Pinpoint the cell where the given text exists, returning its [X, Y] midpoint coordinate. 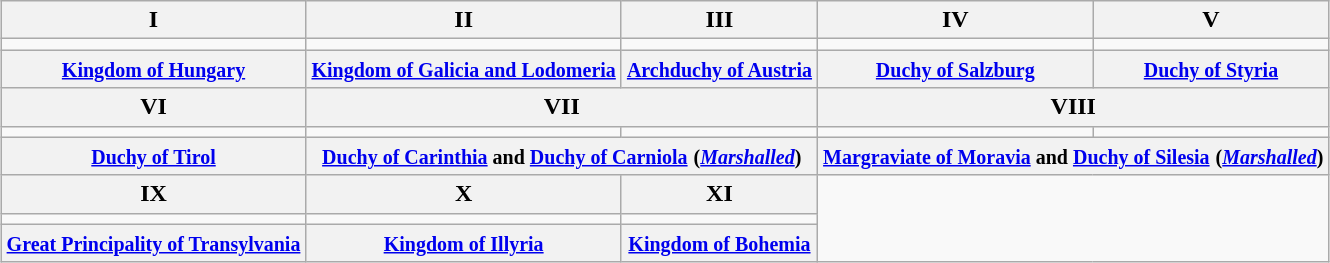
Kingdom of Illyria [464, 243]
XI [719, 194]
V [1211, 20]
Kingdom of Galicia and Lodomeria [464, 69]
Archduchy of Austria [719, 69]
IX [154, 194]
Duchy of Salzburg [956, 69]
Margraviate of Moravia and Duchy of Silesia (Marshalled) [1074, 156]
X [464, 194]
VII [562, 107]
Duchy of Tirol [154, 156]
VI [154, 107]
Kingdom of Hungary [154, 69]
IV [956, 20]
I [154, 20]
III [719, 20]
II [464, 20]
Great Principality of Transylvania [154, 243]
Duchy of Carinthia and Duchy of Carniola (Marshalled) [562, 156]
VIII [1074, 107]
Duchy of Styria [1211, 69]
Kingdom of Bohemia [719, 243]
